Return the [x, y] coordinate for the center point of the cell that contains the specified text.  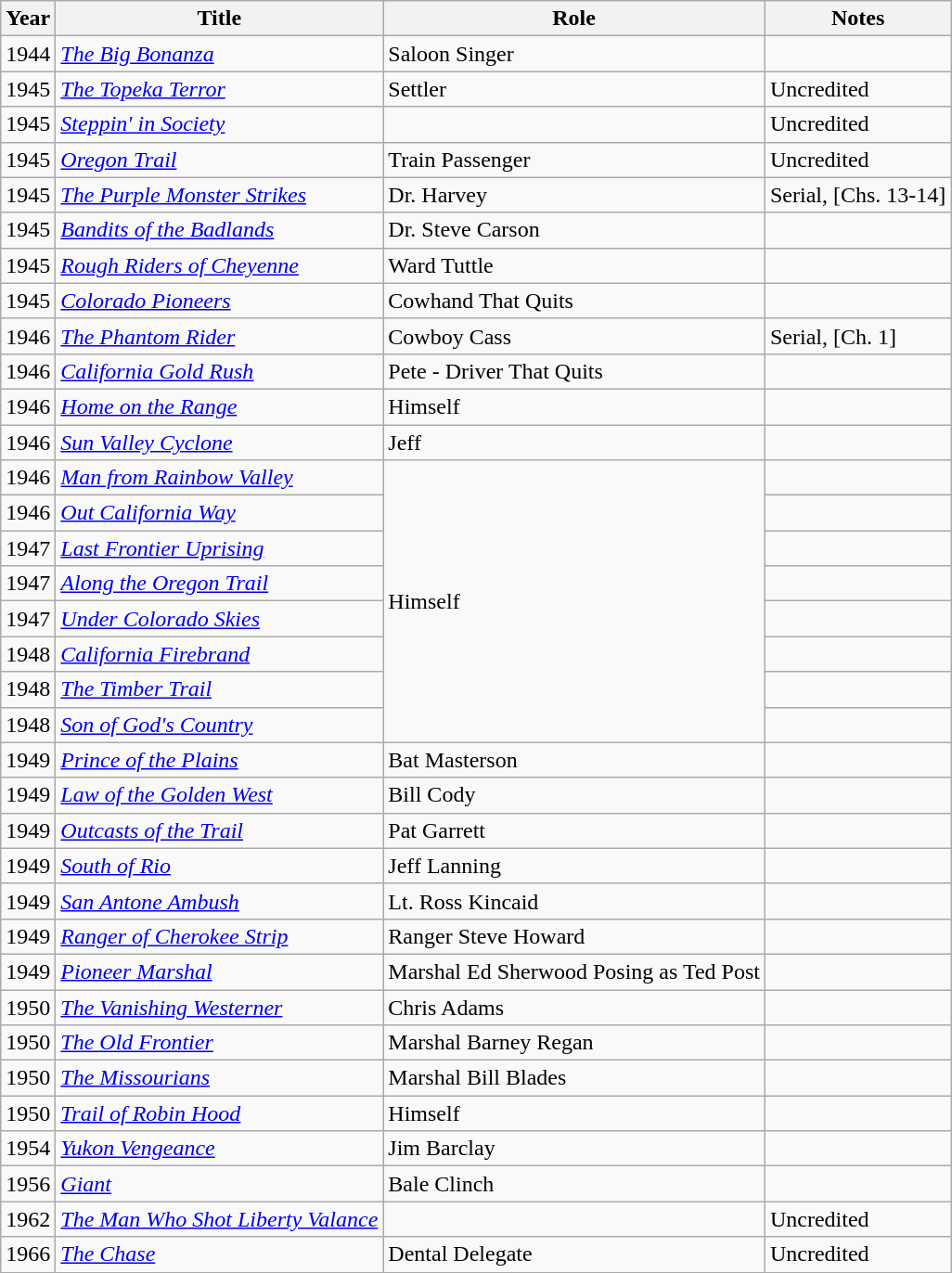
The Man Who Shot Liberty Valance [219, 1219]
California Firebrand [219, 654]
Dental Delegate [574, 1254]
Train Passenger [574, 160]
Home on the Range [219, 406]
The Vanishing Westerner [219, 1007]
1956 [28, 1184]
Sun Valley Cyclone [219, 443]
Year [28, 19]
Bandits of the Badlands [219, 230]
Oregon Trail [219, 160]
Bill Cody [574, 795]
The Old Frontier [219, 1043]
The Timber Trail [219, 689]
1954 [28, 1149]
Out California Way [219, 513]
Bat Masterson [574, 760]
Role [574, 19]
Pioneer Marshal [219, 971]
The Phantom Rider [219, 336]
Serial, [Chs. 13-14] [857, 195]
Jim Barclay [574, 1149]
Rough Riders of Cheyenne [219, 265]
Bale Clinch [574, 1184]
Jeff Lanning [574, 866]
Under Colorado Skies [219, 619]
Son of God's Country [219, 725]
Cowhand That Quits [574, 301]
The Chase [219, 1254]
Ranger of Cherokee Strip [219, 936]
Yukon Vengeance [219, 1149]
The Purple Monster Strikes [219, 195]
Man from Rainbow Valley [219, 478]
Lt. Ross Kincaid [574, 901]
Title [219, 19]
1944 [28, 54]
San Antone Ambush [219, 901]
Prince of the Plains [219, 760]
Steppin' in Society [219, 124]
The Big Bonanza [219, 54]
Chris Adams [574, 1007]
Giant [219, 1184]
Ward Tuttle [574, 265]
Outcasts of the Trail [219, 830]
Marshal Ed Sherwood Posing as Ted Post [574, 971]
Saloon Singer [574, 54]
Pat Garrett [574, 830]
Dr. Harvey [574, 195]
Marshal Bill Blades [574, 1078]
Law of the Golden West [219, 795]
Serial, [Ch. 1] [857, 336]
Colorado Pioneers [219, 301]
The Topeka Terror [219, 89]
1966 [28, 1254]
Dr. Steve Carson [574, 230]
The Missourians [219, 1078]
Notes [857, 19]
Along the Oregon Trail [219, 584]
California Gold Rush [219, 371]
Marshal Barney Regan [574, 1043]
Last Frontier Uprising [219, 548]
Settler [574, 89]
1962 [28, 1219]
Trail of Robin Hood [219, 1113]
Ranger Steve Howard [574, 936]
Pete - Driver That Quits [574, 371]
Jeff [574, 443]
South of Rio [219, 866]
Cowboy Cass [574, 336]
